Capture the cell that displays the provided text and extract its [X, Y] central coordinate. 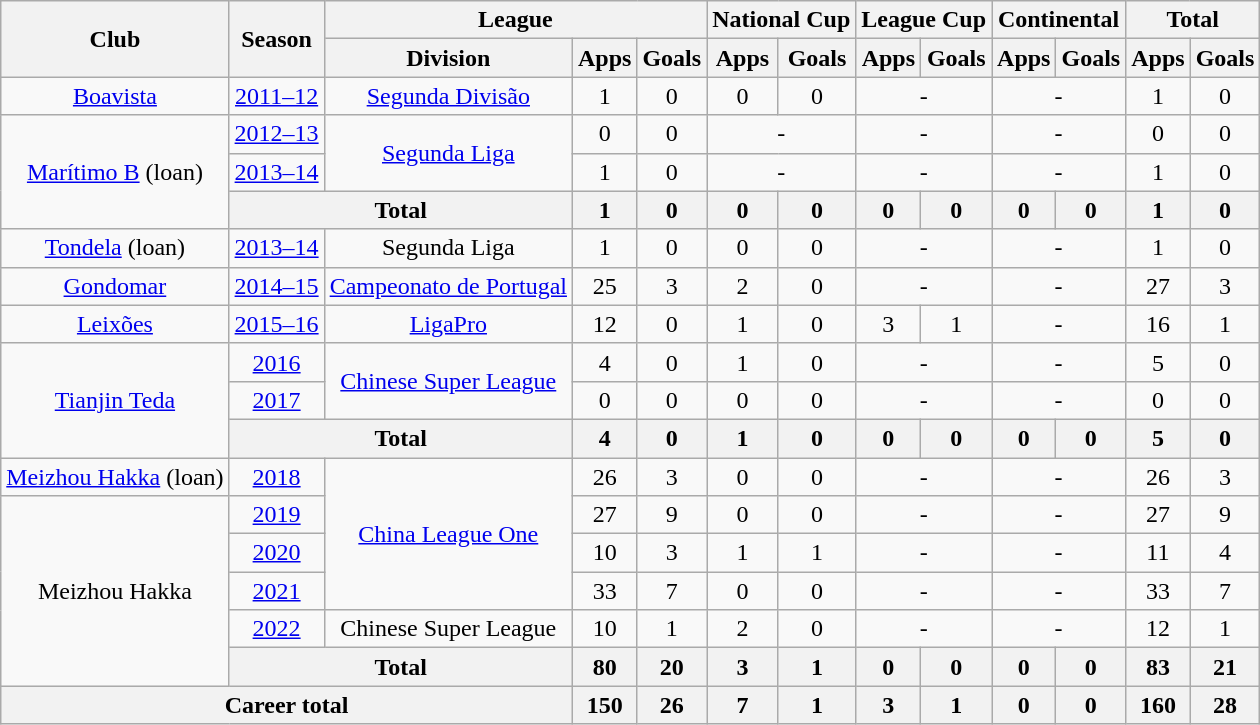
Campeonato de Portugal [448, 286]
80 [604, 667]
Meizhou Hakka [115, 591]
2019 [276, 515]
83 [1158, 667]
National Cup [782, 20]
21 [1225, 667]
2020 [276, 553]
Marítimo B (loan) [115, 172]
160 [1158, 705]
2021 [276, 591]
28 [1225, 705]
2015–16 [276, 324]
Tianjin Teda [115, 400]
20 [672, 667]
Meizhou Hakka (loan) [115, 477]
11 [1158, 553]
Segunda Divisão [448, 96]
Continental [1059, 20]
16 [1158, 324]
Boavista [115, 96]
25 [604, 286]
Season [276, 39]
2017 [276, 400]
2012–13 [276, 134]
LigaPro [448, 324]
Leixões [115, 324]
150 [604, 705]
2011–12 [276, 96]
2018 [276, 477]
League Cup [924, 20]
League [516, 20]
Career total [287, 705]
2016 [276, 362]
2022 [276, 629]
Club [115, 39]
Gondomar [115, 286]
2014–15 [276, 286]
China League One [448, 534]
Tondela (loan) [115, 248]
Division [448, 58]
